Find where the given text appears and provide that cell's center as (X, Y) coordinate. 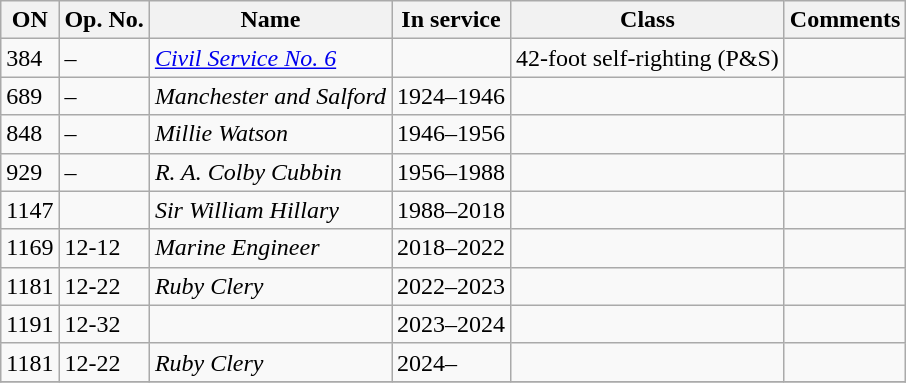
1956–1988 (452, 172)
Comments (845, 20)
Sir William Hillary (270, 210)
Marine Engineer (270, 248)
848 (30, 134)
929 (30, 172)
2022–2023 (452, 286)
1988–2018 (452, 210)
Civil Service No. 6 (270, 58)
Name (270, 20)
1191 (30, 324)
42-foot self-righting (P&S) (648, 58)
384 (30, 58)
R. A. Colby Cubbin (270, 172)
1147 (30, 210)
689 (30, 96)
Class (648, 20)
1169 (30, 248)
1924–1946 (452, 96)
2023–2024 (452, 324)
1946–1956 (452, 134)
2018–2022 (452, 248)
ON (30, 20)
12-12 (104, 248)
12-32 (104, 324)
Millie Watson (270, 134)
In service (452, 20)
2024– (452, 362)
Manchester and Salford (270, 96)
Op. No. (104, 20)
